Extract the (x, y) coordinate from the center of the cell holding the provided text.  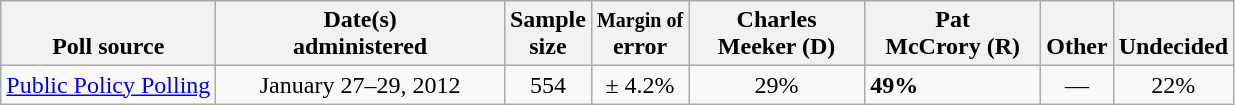
22% (1173, 85)
Date(s)administered (360, 34)
Undecided (1173, 34)
CharlesMeeker (D) (777, 34)
Samplesize (548, 34)
554 (548, 85)
PatMcCrory (R) (953, 34)
49% (953, 85)
± 4.2% (640, 85)
— (1077, 85)
Poll source (108, 34)
Public Policy Polling (108, 85)
Other (1077, 34)
Margin oferror (640, 34)
January 27–29, 2012 (360, 85)
29% (777, 85)
